Pinpoint the cell where the given text exists, returning its [x, y] midpoint coordinate. 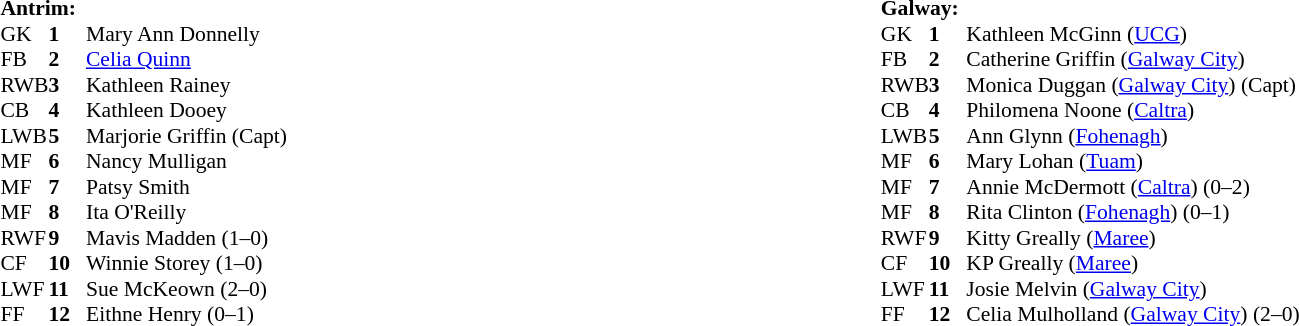
Kitty Greally (Maree) [1132, 238]
Catherine Griffin (Galway City) [1132, 59]
Mary Lohan (Tuam) [1132, 161]
Kathleen Dooey [186, 111]
Rita Clinton (Fohenagh) (0–1) [1132, 213]
Marjorie Griffin (Capt) [186, 136]
Ita O'Reilly [186, 213]
Sue McKeown (2–0) [186, 289]
Philomena Noone (Caltra) [1132, 111]
Celia Quinn [186, 59]
Kathleen McGinn (UCG) [1132, 34]
Josie Melvin (Galway City) [1132, 289]
Patsy Smith [186, 187]
Nancy Mulligan [186, 161]
Mavis Madden (1–0) [186, 238]
Winnie Storey (1–0) [186, 263]
Kathleen Rainey [186, 85]
Mary Ann Donnelly [186, 34]
Ann Glynn (Fohenagh) [1132, 136]
KP Greally (Maree) [1132, 263]
Annie McDermott (Caltra) (0–2) [1132, 187]
Monica Duggan (Galway City) (Capt) [1132, 85]
